Extract the [X, Y] coordinate from the center of the cell holding the provided text.  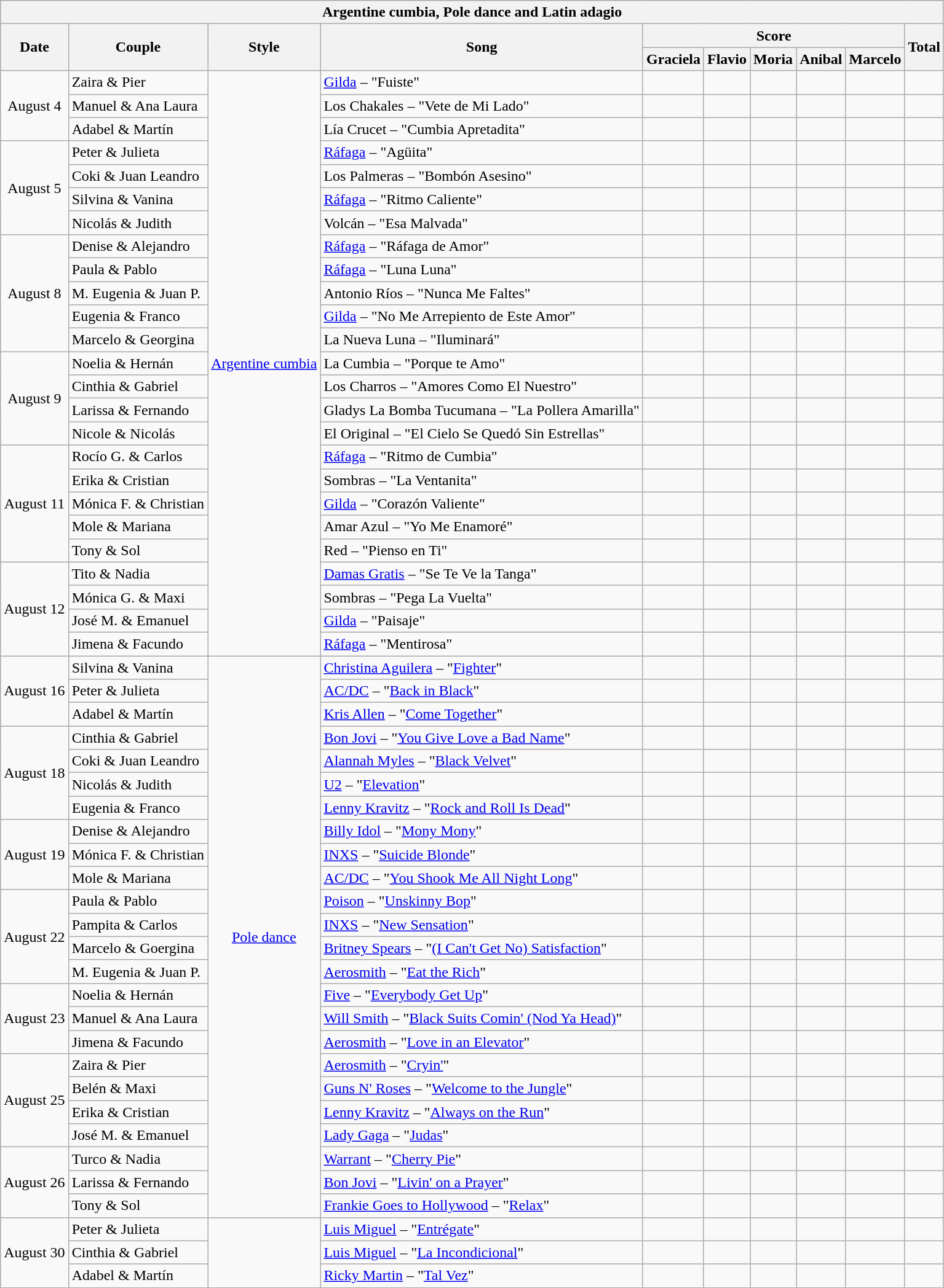
Ráfaga – "Ritmo Caliente" [482, 199]
Argentine cumbia, Pole dance and Latin adagio [472, 12]
Flavio [727, 59]
Argentine cumbia [264, 363]
Aerosmith – "Eat the Rich" [482, 971]
Los Chakales – "Vete de Mi Lado" [482, 106]
Guns N' Roses – "Welcome to the Jungle" [482, 1089]
Frankie Goes to Hollywood – "Relax" [482, 1206]
Style [264, 47]
Ricky Martin – "Tal Vez" [482, 1276]
Lenny Kravitz – "Always on the Run" [482, 1112]
Volcán – "Esa Malvada" [482, 223]
Gilda – "Corazón Valiente" [482, 504]
Lía Crucet – "Cumbia Apretadita" [482, 129]
Score [774, 36]
Christina Aguilera – "Fighter" [482, 667]
Poison – "Unskinny Bop" [482, 901]
August 26 [34, 1182]
Ráfaga – "Mentirosa" [482, 644]
Kris Allen – "Come Together" [482, 714]
Ráfaga – "Luna Luna" [482, 269]
Gladys La Bomba Tucumana – "La Pollera Amarilla" [482, 410]
La Nueva Luna – "Iluminará" [482, 340]
Amar Azul – "Yo Me Enamoré" [482, 527]
Alannah Myles – "Black Velvet" [482, 761]
August 30 [34, 1252]
August 22 [34, 936]
August 11 [34, 504]
U2 – "Elevation" [482, 784]
August 8 [34, 293]
Five – "Everybody Get Up" [482, 995]
Tito & Nadia [138, 574]
Warrant – "Cherry Pie" [482, 1159]
Will Smith – "Black Suits Comin' (Nod Ya Head)" [482, 1018]
Couple [138, 47]
Gilda – "Paisaje" [482, 620]
Pole dance [264, 936]
Graciela [673, 59]
Gilda – "No Me Arrepiento de Este Amor" [482, 317]
AC/DC – "You Shook Me All Night Long" [482, 878]
Damas Gratis – "Se Te Ve la Tanga" [482, 574]
Billy Idol – "Mony Mony" [482, 831]
Song [482, 47]
Britney Spears – "(I Can't Get No) Satisfaction" [482, 948]
Red – "Pienso en Ti" [482, 550]
Aerosmith – "Love in an Elevator" [482, 1042]
August 4 [34, 106]
Antonio Ríos – "Nunca Me Faltes" [482, 293]
Mónica G. & Maxi [138, 597]
Marcelo & Goergina [138, 948]
August 16 [34, 690]
August 12 [34, 609]
Sombras – "Pega La Vuelta" [482, 597]
Sombras – "La Ventanita" [482, 480]
Anibal [821, 59]
Moria [774, 59]
Belén & Maxi [138, 1089]
August 18 [34, 773]
Marcelo & Georgina [138, 340]
Los Palmeras – "Bombón Asesino" [482, 176]
Ráfaga – "Ritmo de Cumbia" [482, 457]
August 9 [34, 398]
Ráfaga – "Agüita" [482, 152]
Turco & Nadia [138, 1159]
Bon Jovi – "You Give Love a Bad Name" [482, 738]
Total [924, 47]
August 19 [34, 855]
August 5 [34, 188]
AC/DC – "Back in Black" [482, 691]
August 25 [34, 1100]
Lenny Kravitz – "Rock and Roll Is Dead" [482, 808]
August 23 [34, 1018]
Nicole & Nicolás [138, 433]
Luis Miguel – "La Incondicional" [482, 1252]
Marcelo [875, 59]
La Cumbia – "Porque te Amo" [482, 363]
El Original – "El Cielo Se Quedó Sin Estrellas" [482, 433]
Bon Jovi – "Livin' on a Prayer" [482, 1182]
Aerosmith – "Cryin'" [482, 1065]
Ráfaga – "Ráfaga de Amor" [482, 246]
INXS – "New Sensation" [482, 925]
Luis Miguel – "Entrégate" [482, 1229]
Lady Gaga – "Judas" [482, 1136]
Rocío G. & Carlos [138, 457]
INXS – "Suicide Blonde" [482, 855]
Los Charros – "Amores Como El Nuestro" [482, 387]
Date [34, 47]
Pampita & Carlos [138, 925]
Gilda – "Fuiste" [482, 82]
